For the text-containing cell, return its midpoint in (x, y) coordinate format. 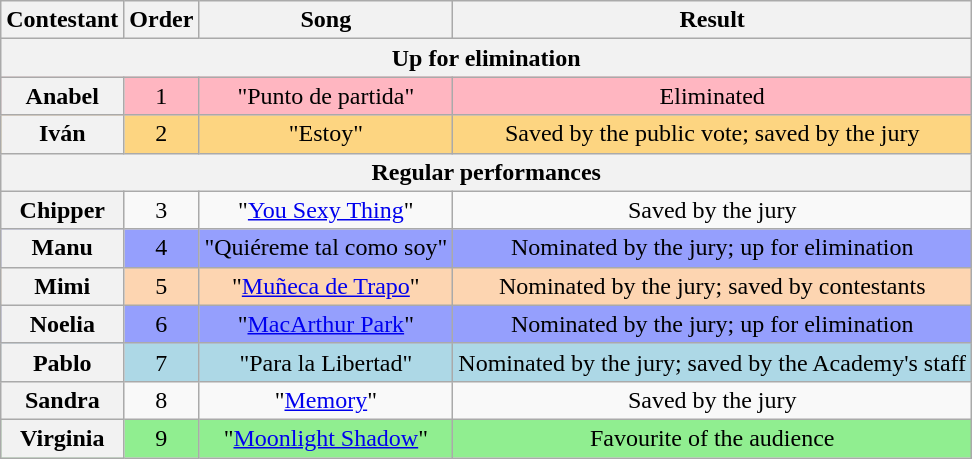
Order (162, 20)
1 (162, 96)
Iván (62, 134)
7 (162, 362)
Sandra (62, 400)
Song (326, 20)
"Punto de partida" (326, 96)
"Estoy" (326, 134)
Pablo (62, 362)
9 (162, 438)
Eliminated (712, 96)
Result (712, 20)
"Moonlight Shadow" (326, 438)
"You Sexy Thing" (326, 210)
Regular performances (486, 172)
"Muñeca de Trapo" (326, 286)
Mimi (62, 286)
3 (162, 210)
Up for elimination (486, 58)
"MacArthur Park" (326, 324)
Contestant (62, 20)
Favourite of the audience (712, 438)
6 (162, 324)
Nominated by the jury; saved by contestants (712, 286)
"Para la Libertad" (326, 362)
Noelia (62, 324)
"Quiéreme tal como soy" (326, 248)
4 (162, 248)
8 (162, 400)
Virginia (62, 438)
Saved by the public vote; saved by the jury (712, 134)
Chipper (62, 210)
2 (162, 134)
Nominated by the jury; saved by the Academy's staff (712, 362)
Manu (62, 248)
5 (162, 286)
Anabel (62, 96)
"Memory" (326, 400)
